Scan for the cell matching the given text and deliver its (X, Y) coordinate at center. 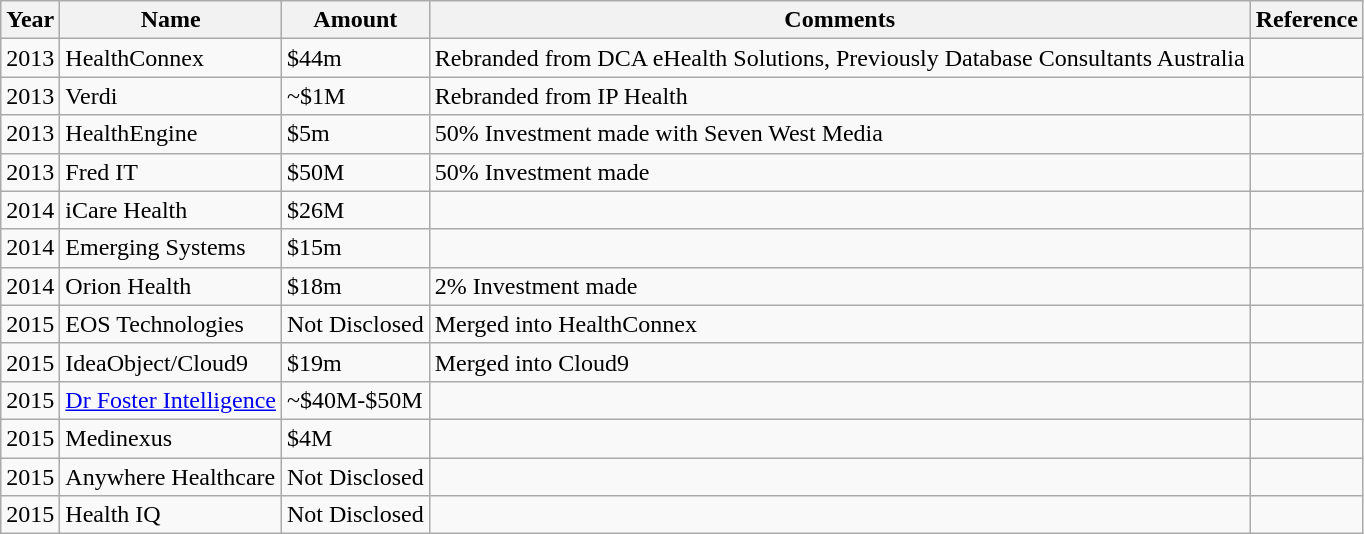
Orion Health (171, 286)
$19m (355, 362)
$50M (355, 172)
$18m (355, 286)
$26M (355, 210)
$5m (355, 134)
Comments (840, 20)
Verdi (171, 96)
2% Investment made (840, 286)
iCare Health (171, 210)
EOS Technologies (171, 324)
$44m (355, 58)
HealthConnex (171, 58)
50% Investment made with Seven West Media (840, 134)
Year (30, 20)
50% Investment made (840, 172)
Rebranded from DCA eHealth Solutions, Previously Database Consultants Australia (840, 58)
Name (171, 20)
Amount (355, 20)
Rebranded from IP Health (840, 96)
Merged into Cloud9 (840, 362)
Medinexus (171, 438)
Emerging Systems (171, 248)
Health IQ (171, 515)
Merged into HealthConnex (840, 324)
Reference (1306, 20)
IdeaObject/Cloud9 (171, 362)
$4M (355, 438)
Dr Foster Intelligence (171, 400)
Fred IT (171, 172)
Anywhere Healthcare (171, 477)
$15m (355, 248)
~$40M-$50M (355, 400)
HealthEngine (171, 134)
~$1M (355, 96)
